Scan for the cell matching the given text and deliver its [X, Y] coordinate at center. 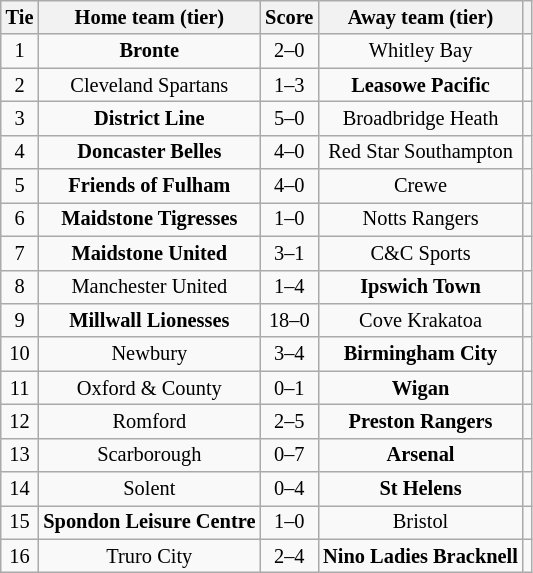
0–1 [289, 388]
Doncaster Belles [149, 152]
13 [20, 455]
14 [20, 489]
Score [289, 17]
3–4 [289, 354]
Bristol [420, 522]
9 [20, 320]
1–3 [289, 85]
Wigan [420, 388]
10 [20, 354]
7 [20, 253]
18–0 [289, 320]
C&C Sports [420, 253]
Red Star Southampton [420, 152]
2 [20, 85]
Nino Ladies Bracknell [420, 556]
2–5 [289, 421]
6 [20, 219]
4 [20, 152]
Arsenal [420, 455]
Bronte [149, 51]
Maidstone Tigresses [149, 219]
District Line [149, 118]
Tie [20, 17]
Leasowe Pacific [420, 85]
1–4 [289, 287]
St Helens [420, 489]
16 [20, 556]
Maidstone United [149, 253]
Cove Krakatoa [420, 320]
8 [20, 287]
Newbury [149, 354]
Birmingham City [420, 354]
Friends of Fulham [149, 186]
0–7 [289, 455]
Ipswich Town [420, 287]
Notts Rangers [420, 219]
Romford [149, 421]
Preston Rangers [420, 421]
Scarborough [149, 455]
Manchester United [149, 287]
Broadbridge Heath [420, 118]
Truro City [149, 556]
2–4 [289, 556]
1 [20, 51]
5 [20, 186]
3 [20, 118]
Crewe [420, 186]
11 [20, 388]
Oxford & County [149, 388]
Spondon Leisure Centre [149, 522]
Cleveland Spartans [149, 85]
15 [20, 522]
5–0 [289, 118]
Away team (tier) [420, 17]
3–1 [289, 253]
Solent [149, 489]
Whitley Bay [420, 51]
2–0 [289, 51]
Millwall Lionesses [149, 320]
Home team (tier) [149, 17]
12 [20, 421]
0–4 [289, 489]
